From the cell containing the given text, extract its center point as (X, Y) coordinate. 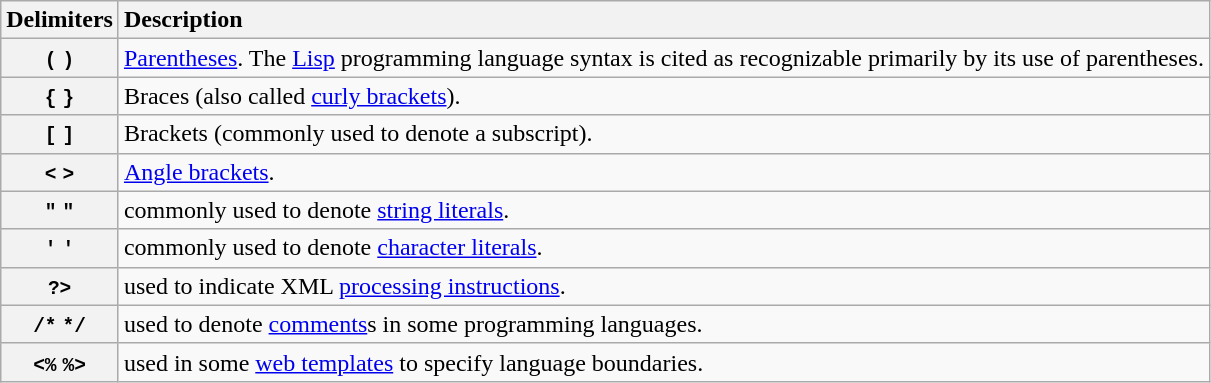
Parentheses. The Lisp programming language syntax is cited as recognizable primarily by its use of parentheses. (664, 58)
used to denote commentss in some programming languages. (664, 324)
' ' (60, 248)
{ } (60, 96)
Delimiters (60, 20)
Braces (also called curly brackets). (664, 96)
< > (60, 172)
?> (60, 286)
( ) (60, 58)
[ ] (60, 134)
<% %> (60, 362)
commonly used to denote string literals. (664, 210)
" " (60, 210)
/* */ (60, 324)
Brackets (commonly used to denote a subscript). (664, 134)
used to indicate XML processing instructions. (664, 286)
Description (664, 20)
commonly used to denote character literals. (664, 248)
Angle brackets. (664, 172)
used in some web templates to specify language boundaries. (664, 362)
